Search for the cell housing the specified text and yield its [X, Y] center coordinate. 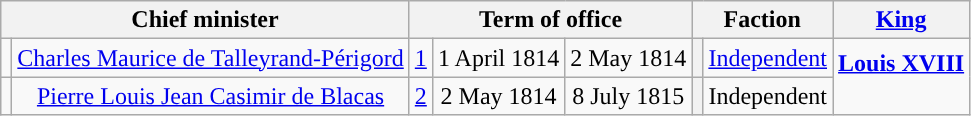
King [902, 20]
2 [420, 96]
Term of office [550, 20]
Faction [762, 20]
Chief minister [206, 20]
Louis XVIII [902, 77]
1 [420, 58]
Charles Maurice de Talleyrand-Périgord [210, 58]
Pierre Louis Jean Casimir de Blacas [210, 96]
8 July 1815 [628, 96]
1 April 1814 [498, 58]
